Return the (x, y) coordinate for the center point of the cell that contains the specified text.  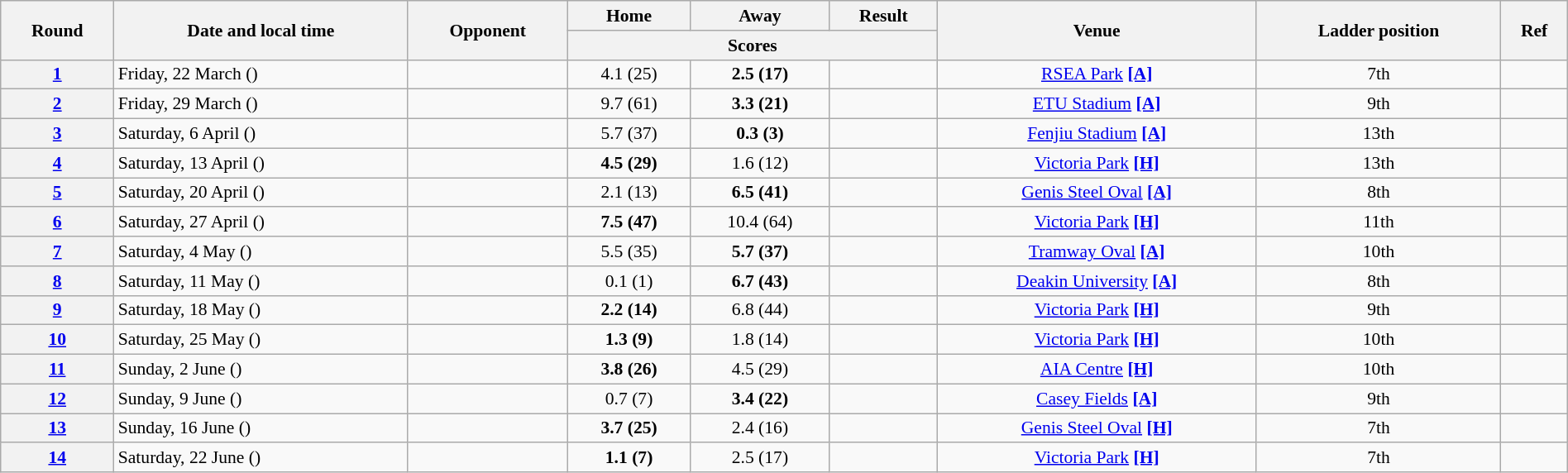
Ref (1534, 30)
5 (58, 193)
Genis Steel Oval [H] (1097, 428)
12 (58, 399)
Saturday, 4 May () (261, 251)
Opponent (488, 30)
Saturday, 20 April () (261, 193)
Sunday, 2 June () (261, 370)
3.8 (26) (629, 370)
2.1 (13) (629, 193)
Saturday, 22 June () (261, 458)
Sunday, 16 June () (261, 428)
1.3 (9) (629, 340)
Saturday, 11 May () (261, 281)
Home (629, 16)
1.8 (14) (761, 340)
Saturday, 18 May () (261, 310)
14 (58, 458)
Saturday, 25 May () (261, 340)
6 (58, 222)
11 (58, 370)
Saturday, 27 April () (261, 222)
6.8 (44) (761, 310)
6.5 (41) (761, 193)
10.4 (64) (761, 222)
10 (58, 340)
0.1 (1) (629, 281)
4.1 (25) (629, 74)
Sunday, 9 June () (261, 399)
Date and local time (261, 30)
8 (58, 281)
3.7 (25) (629, 428)
Fenjiu Stadium [A] (1097, 134)
RSEA Park [A] (1097, 74)
5.5 (35) (629, 251)
11th (1379, 222)
4 (58, 163)
Saturday, 6 April () (261, 134)
9.7 (61) (629, 104)
1.1 (7) (629, 458)
Venue (1097, 30)
Scores (753, 45)
Round (58, 30)
Deakin University [A] (1097, 281)
Casey Fields [A] (1097, 399)
1.6 (12) (761, 163)
6.7 (43) (761, 281)
Ladder position (1379, 30)
9 (58, 310)
0.7 (7) (629, 399)
13 (58, 428)
ETU Stadium [A] (1097, 104)
2.2 (14) (629, 310)
Friday, 22 March () (261, 74)
Genis Steel Oval [A] (1097, 193)
2 (58, 104)
0.3 (3) (761, 134)
Tramway Oval [A] (1097, 251)
3.4 (22) (761, 399)
2.4 (16) (761, 428)
Result (883, 16)
Away (761, 16)
7 (58, 251)
1 (58, 74)
7.5 (47) (629, 222)
Saturday, 13 April () (261, 163)
AIA Centre [H] (1097, 370)
3 (58, 134)
Friday, 29 March () (261, 104)
3.3 (21) (761, 104)
